Detect which cell encompasses the target text, then output its (X, Y) center coordinate. 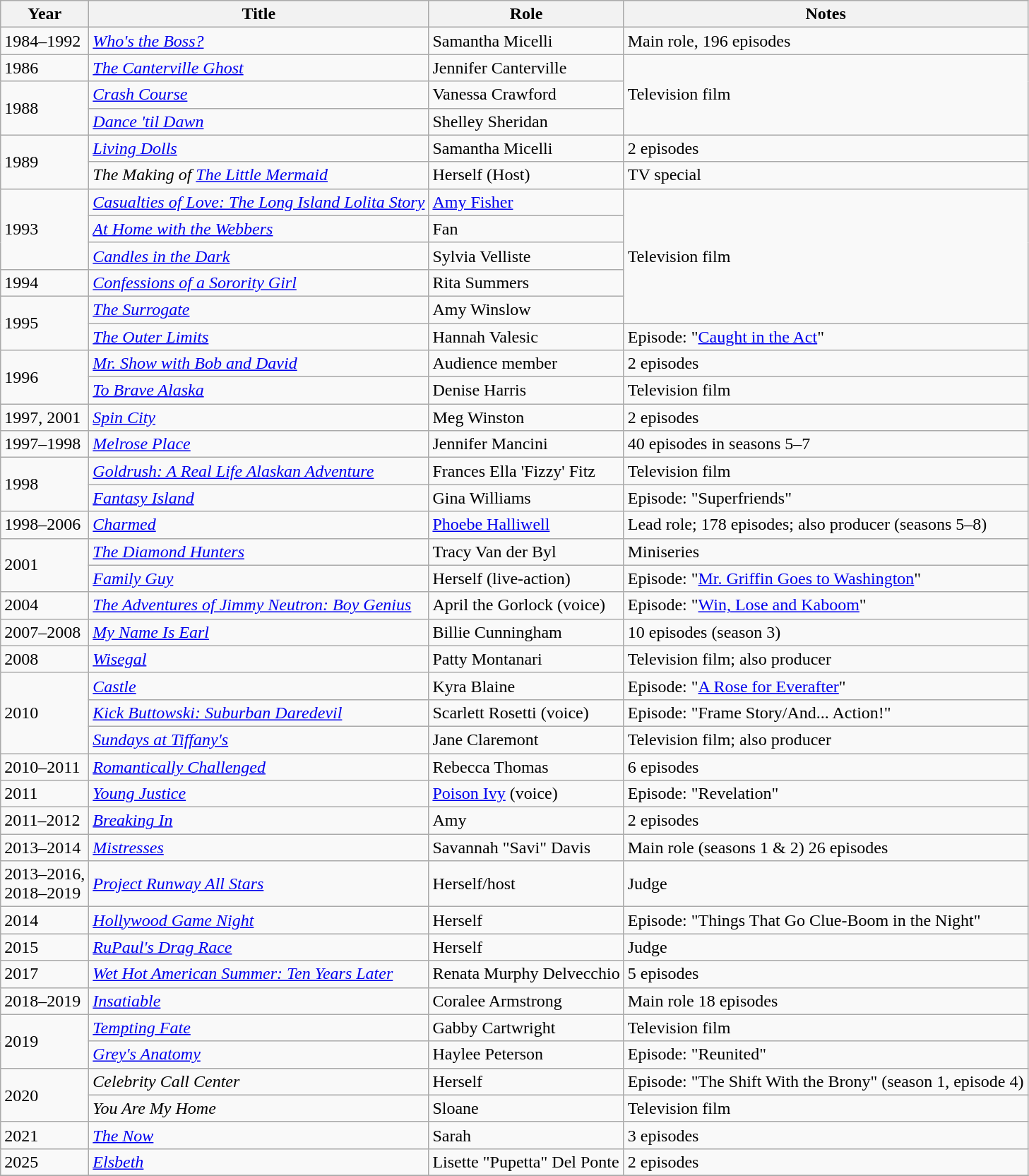
2011 (45, 794)
TV special (826, 175)
Charmed (258, 525)
Living Dolls (258, 148)
Young Justice (258, 794)
Breaking In (258, 821)
2014 (45, 920)
Lisette "Pupetta" Del Ponte (526, 1162)
Gina Williams (526, 498)
Dance 'til Dawn (258, 121)
The Surrogate (258, 309)
Sloane (526, 1108)
2010 (45, 713)
Main role 18 episodes (826, 1001)
Episode: "Win, Lose and Kaboom" (826, 605)
Castle (258, 686)
Episode: "Reunited" (826, 1055)
Jane Claremont (526, 740)
Fan (526, 229)
2017 (45, 974)
Kick Buttowski: Suburban Daredevil (258, 713)
10 episodes (season 3) (826, 632)
Confessions of a Sorority Girl (258, 283)
1995 (45, 323)
2025 (45, 1162)
2011–2012 (45, 821)
Notes (826, 14)
Patty Montanari (526, 659)
5 episodes (826, 974)
RuPaul's Drag Race (258, 947)
The Canterville Ghost (258, 68)
Sarah (526, 1135)
To Brave Alaska (258, 391)
2020 (45, 1095)
The Diamond Hunters (258, 552)
Herself (live-action) (526, 578)
2010–2011 (45, 766)
Spin City (258, 417)
Episode: "Superfriends" (826, 498)
Wet Hot American Summer: Ten Years Later (258, 974)
Jennifer Canterville (526, 68)
1998 (45, 485)
You Are My Home (258, 1108)
Who's the Boss? (258, 41)
Melrose Place (258, 444)
Herself (Host) (526, 175)
Elsbeth (258, 1162)
Lead role; 178 episodes; also producer (seasons 5–8) (826, 525)
Amy (526, 821)
Episode: "The Shift With the Brony" (season 1, episode 4) (826, 1081)
April the Gorlock (voice) (526, 605)
1984–1992 (45, 41)
My Name Is Earl (258, 632)
Hollywood Game Night (258, 920)
Role (526, 14)
Insatiable (258, 1001)
Amy Fisher (526, 202)
1997–1998 (45, 444)
Family Guy (258, 578)
Title (258, 14)
2018–2019 (45, 1001)
1989 (45, 162)
1997, 2001 (45, 417)
The Adventures of Jimmy Neutron: Boy Genius (258, 605)
The Making of The Little Mermaid (258, 175)
Project Runway All Stars (258, 884)
Crash Course (258, 95)
2004 (45, 605)
Renata Murphy Delvecchio (526, 974)
Main role, 196 episodes (826, 41)
Tracy Van der Byl (526, 552)
Rebecca Thomas (526, 766)
Haylee Peterson (526, 1055)
The Outer Limits (258, 337)
Episode: "Mr. Griffin Goes to Washington" (826, 578)
Casualties of Love: The Long Island Lolita Story (258, 202)
Gabby Cartwright (526, 1028)
Episode: "Frame Story/And... Action!" (826, 713)
Celebrity Call Center (258, 1081)
2015 (45, 947)
1996 (45, 377)
2001 (45, 565)
Grey's Anatomy (258, 1055)
Sylvia Velliste (526, 256)
Wisegal (258, 659)
Episode: "Things That Go Clue-Boom in the Night" (826, 920)
1993 (45, 229)
At Home with the Webbers (258, 229)
Billie Cunningham (526, 632)
Kyra Blaine (526, 686)
Poison Ivy (voice) (526, 794)
Goldrush: A Real Life Alaskan Adventure (258, 471)
Episode: "Caught in the Act" (826, 337)
Audience member (526, 364)
Main role (seasons 1 & 2) 26 episodes (826, 848)
2013–2016, 2018–2019 (45, 884)
Denise Harris (526, 391)
Scarlett Rosetti (voice) (526, 713)
Savannah "Savi" Davis (526, 848)
Meg Winston (526, 417)
Shelley Sheridan (526, 121)
1986 (45, 68)
Mistresses (258, 848)
Vanessa Crawford (526, 95)
40 episodes in seasons 5–7 (826, 444)
Herself/host (526, 884)
Candles in the Dark (258, 256)
2021 (45, 1135)
Jennifer Mancini (526, 444)
Tempting Fate (258, 1028)
The Now (258, 1135)
Frances Ella 'Fizzy' Fitz (526, 471)
Year (45, 14)
2007–2008 (45, 632)
6 episodes (826, 766)
1994 (45, 283)
1988 (45, 108)
2013–2014 (45, 848)
Mr. Show with Bob and David (258, 364)
Romantically Challenged (258, 766)
Episode: "A Rose for Everafter" (826, 686)
Amy Winslow (526, 309)
3 episodes (826, 1135)
2019 (45, 1041)
1998–2006 (45, 525)
Coralee Armstrong (526, 1001)
Sundays at Tiffany's (258, 740)
Rita Summers (526, 283)
Fantasy Island (258, 498)
Episode: "Revelation" (826, 794)
Phoebe Halliwell (526, 525)
2008 (45, 659)
Miniseries (826, 552)
Hannah Valesic (526, 337)
